Identify which cell holds the provided text, then report its (x, y) central coordinate. 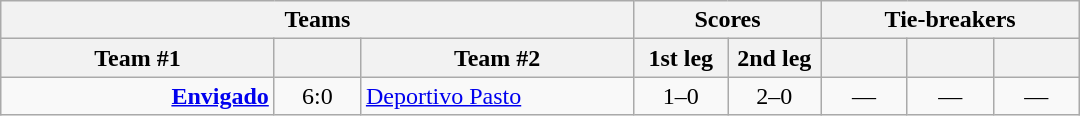
Teams (318, 20)
2–0 (775, 96)
Envigado (138, 96)
6:0 (317, 96)
Team #2 (497, 58)
Tie-breakers (950, 20)
Scores (728, 20)
Team #1 (138, 58)
1–0 (681, 96)
2nd leg (775, 58)
1st leg (681, 58)
Deportivo Pasto (497, 96)
